Identify which cell holds the provided text, then report its [x, y] central coordinate. 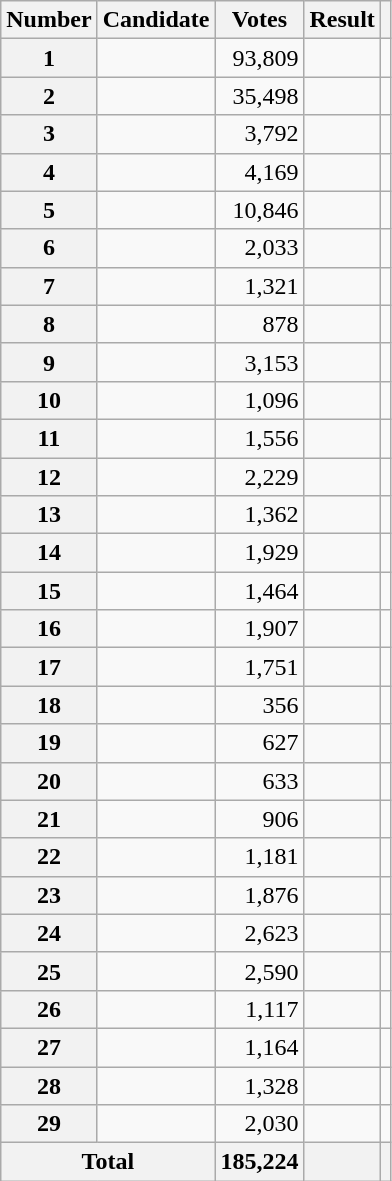
10,846 [260, 210]
1,876 [260, 895]
8 [49, 324]
7 [49, 286]
14 [49, 553]
2,229 [260, 477]
1,117 [260, 1009]
1,096 [260, 400]
10 [49, 400]
2,590 [260, 971]
Result [342, 20]
Candidate [156, 20]
3,153 [260, 362]
2,033 [260, 248]
17 [49, 667]
2 [49, 96]
1,464 [260, 591]
878 [260, 324]
Total [108, 1162]
25 [49, 971]
21 [49, 819]
29 [49, 1124]
93,809 [260, 58]
2,030 [260, 1124]
1,328 [260, 1085]
1,362 [260, 515]
1 [49, 58]
35,498 [260, 96]
185,224 [260, 1162]
12 [49, 477]
26 [49, 1009]
1,556 [260, 438]
906 [260, 819]
6 [49, 248]
1,181 [260, 857]
2,623 [260, 933]
18 [49, 705]
3,792 [260, 134]
19 [49, 743]
28 [49, 1085]
356 [260, 705]
11 [49, 438]
22 [49, 857]
1,929 [260, 553]
15 [49, 591]
Votes [260, 20]
627 [260, 743]
3 [49, 134]
16 [49, 629]
1,751 [260, 667]
Number [49, 20]
1,164 [260, 1047]
20 [49, 781]
4 [49, 172]
13 [49, 515]
1,321 [260, 286]
24 [49, 933]
1,907 [260, 629]
27 [49, 1047]
9 [49, 362]
23 [49, 895]
5 [49, 210]
4,169 [260, 172]
633 [260, 781]
